Output the [x, y] coordinate of the center of the cell containing the given text.  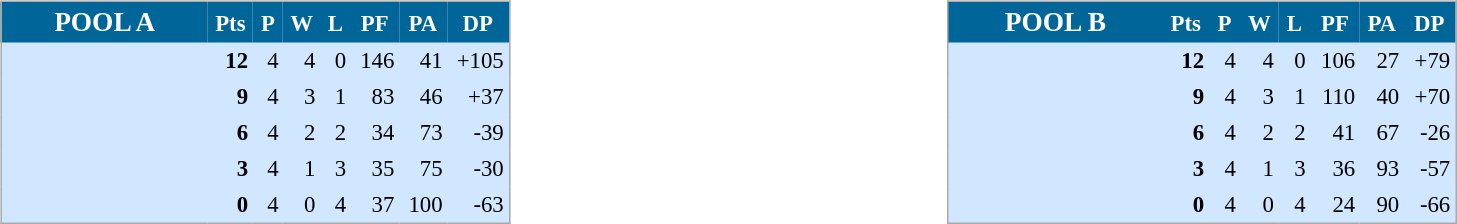
35 [375, 168]
106 [1335, 60]
37 [375, 204]
POOL B [1055, 22]
146 [375, 60]
+70 [1430, 96]
-30 [478, 168]
-39 [478, 132]
67 [1382, 132]
110 [1335, 96]
100 [423, 204]
46 [423, 96]
90 [1382, 204]
36 [1335, 168]
-63 [478, 204]
75 [423, 168]
83 [375, 96]
93 [1382, 168]
POOL A [104, 22]
+79 [1430, 60]
73 [423, 132]
34 [375, 132]
24 [1335, 204]
27 [1382, 60]
-26 [1430, 132]
40 [1382, 96]
-57 [1430, 168]
+37 [478, 96]
-66 [1430, 204]
+105 [478, 60]
